Determine the [X, Y] coordinate at the center of the cell enclosing the given text.  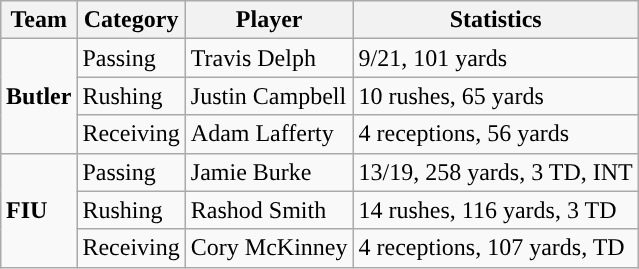
4 receptions, 56 yards [496, 134]
Butler [39, 96]
Cory McKinney [269, 248]
9/21, 101 yards [496, 58]
Rashod Smith [269, 210]
Statistics [496, 20]
10 rushes, 65 yards [496, 96]
FIU [39, 210]
Travis Delph [269, 58]
Adam Lafferty [269, 134]
13/19, 258 yards, 3 TD, INT [496, 172]
Team [39, 20]
4 receptions, 107 yards, TD [496, 248]
Category [131, 20]
Player [269, 20]
14 rushes, 116 yards, 3 TD [496, 210]
Jamie Burke [269, 172]
Justin Campbell [269, 96]
